Pinpoint the cell where the given text exists, returning its [X, Y] midpoint coordinate. 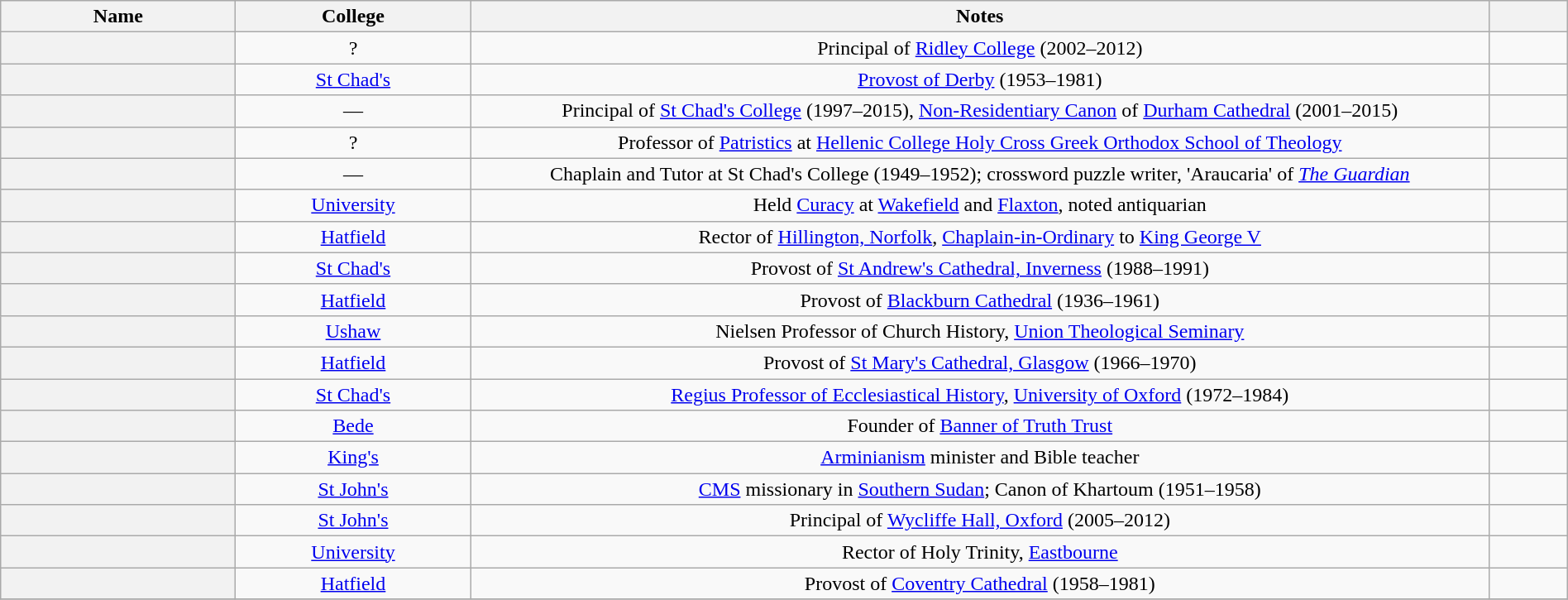
Principal of St Chad's College (1997–2015), Non-Residentiary Canon of Durham Cathedral (2001–2015) [979, 111]
College [353, 17]
King's [353, 458]
Notes [979, 17]
Bede [353, 426]
Principal of Wycliffe Hall, Oxford (2005–2012) [979, 521]
Chaplain and Tutor at St Chad's College (1949–1952); crossword puzzle writer, 'Araucaria' of The Guardian [979, 174]
Principal of Ridley College (2002–2012) [979, 48]
Provost of Blackburn Cathedral (1936–1961) [979, 300]
Name [118, 17]
Founder of Banner of Truth Trust [979, 426]
Provost of St Mary's Cathedral, Glasgow (1966–1970) [979, 362]
Rector of Hillington, Norfolk, Chaplain-in-Ordinary to King George V [979, 237]
CMS missionary in Southern Sudan; Canon of Khartoum (1951–1958) [979, 489]
Provost of Derby (1953–1981) [979, 79]
Arminianism minister and Bible teacher [979, 458]
Provost of Coventry Cathedral (1958–1981) [979, 583]
Nielsen Professor of Church History, Union Theological Seminary [979, 331]
Ushaw [353, 331]
Held Curacy at Wakefield and Flaxton, noted antiquarian [979, 205]
Professor of Patristics at Hellenic College Holy Cross Greek Orthodox School of Theology [979, 142]
Regius Professor of Ecclesiastical History, University of Oxford (1972–1984) [979, 395]
Provost of St Andrew's Cathedral, Inverness (1988–1991) [979, 268]
Rector of Holy Trinity, Eastbourne [979, 552]
